From the cell containing the given text, extract its center point as (X, Y) coordinate. 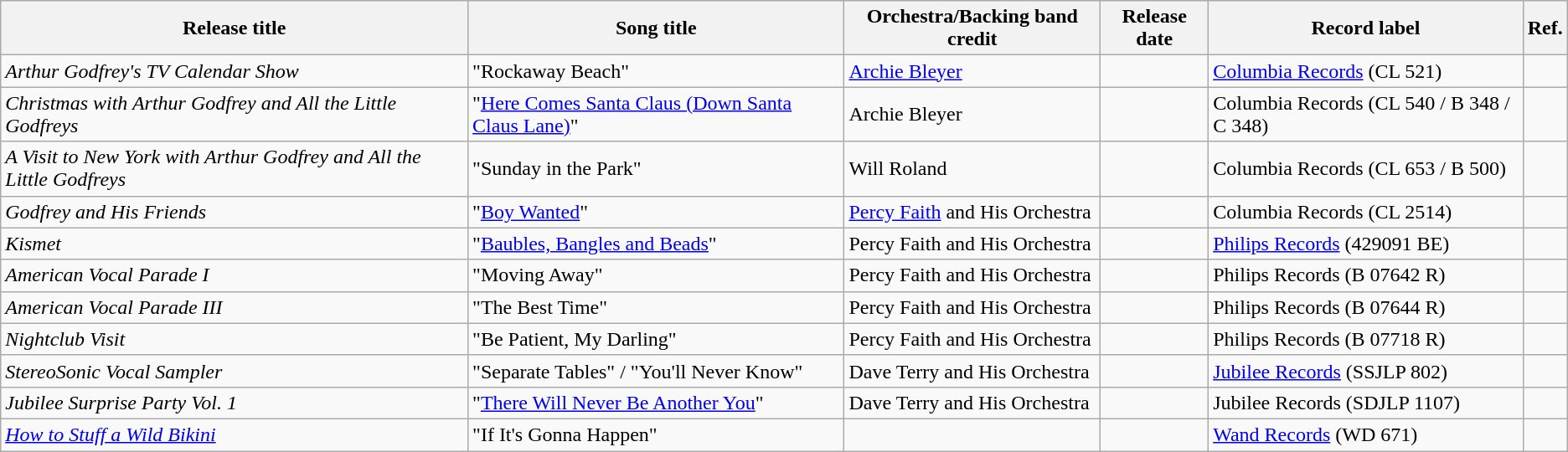
Columbia Records (CL 653 / B 500) (1365, 169)
American Vocal Parade I (235, 275)
"If It's Gonna Happen" (657, 434)
Jubilee Records (SSJLP 802) (1365, 371)
"There Will Never Be Another You" (657, 403)
"Be Patient, My Darling" (657, 339)
"Baubles, Bangles and Beads" (657, 244)
Philips Records (429091 BE) (1365, 244)
Release date (1154, 28)
How to Stuff a Wild Bikini (235, 434)
Nightclub Visit (235, 339)
Will Roland (972, 169)
"Sunday in the Park" (657, 169)
Ref. (1545, 28)
Jubilee Records (SDJLP 1107) (1365, 403)
Orchestra/Backing band credit (972, 28)
A Visit to New York with Arthur Godfrey and All the Little Godfreys (235, 169)
Columbia Records (CL 540 / B 348 / C 348) (1365, 114)
"The Best Time" (657, 307)
Philips Records (B 07718 R) (1365, 339)
American Vocal Parade III (235, 307)
"Boy Wanted" (657, 212)
"Rockaway Beach" (657, 71)
Jubilee Surprise Party Vol. 1 (235, 403)
Columbia Records (CL 2514) (1365, 212)
StereoSonic Vocal Sampler (235, 371)
Song title (657, 28)
"Moving Away" (657, 275)
Wand Records (WD 671) (1365, 434)
Arthur Godfrey's TV Calendar Show (235, 71)
Columbia Records (CL 521) (1365, 71)
Philips Records (B 07642 R) (1365, 275)
"Here Comes Santa Claus (Down Santa Claus Lane)" (657, 114)
Record label (1365, 28)
Release title (235, 28)
"Separate Tables" / "You'll Never Know" (657, 371)
Christmas with Arthur Godfrey and All the Little Godfreys (235, 114)
Kismet (235, 244)
Godfrey and His Friends (235, 212)
Philips Records (B 07644 R) (1365, 307)
